Provide the [X, Y] coordinate of the cell's center where the given text is located.  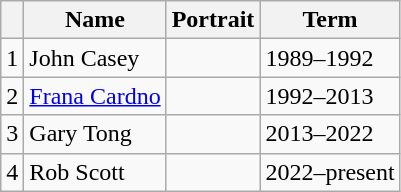
Name [95, 20]
Rob Scott [95, 172]
Gary Tong [95, 134]
1 [12, 58]
John Casey [95, 58]
Portrait [213, 20]
Frana Cardno [95, 96]
2022–present [330, 172]
2 [12, 96]
1992–2013 [330, 96]
4 [12, 172]
Term [330, 20]
2013–2022 [330, 134]
1989–1992 [330, 58]
3 [12, 134]
